Return the (x, y) coordinate for the center point of the cell that contains the specified text.  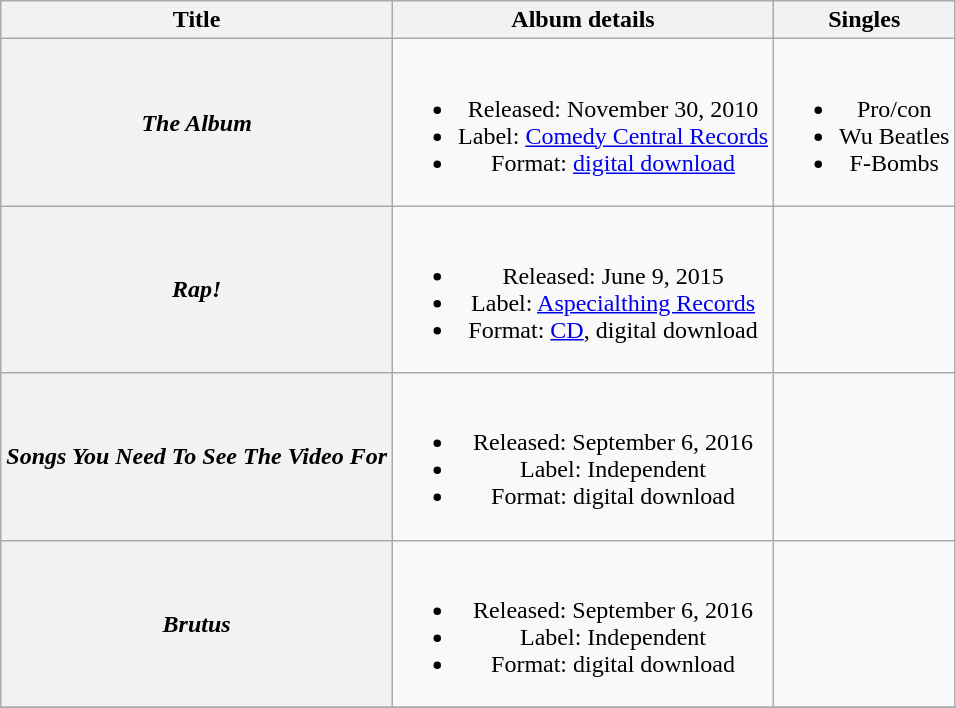
Rap! (197, 290)
Singles (864, 20)
Released: June 9, 2015Label: Aspecialthing RecordsFormat: CD, digital download (584, 290)
Songs You Need To See The Video For (197, 456)
Title (197, 20)
The Album (197, 122)
Released: November 30, 2010Label: Comedy Central Records Format: digital download (584, 122)
Album details (584, 20)
Pro/con Wu Beatles F-Bombs (864, 122)
Brutus (197, 624)
